Determine the (X, Y) coordinate at the center of the cell enclosing the given text.  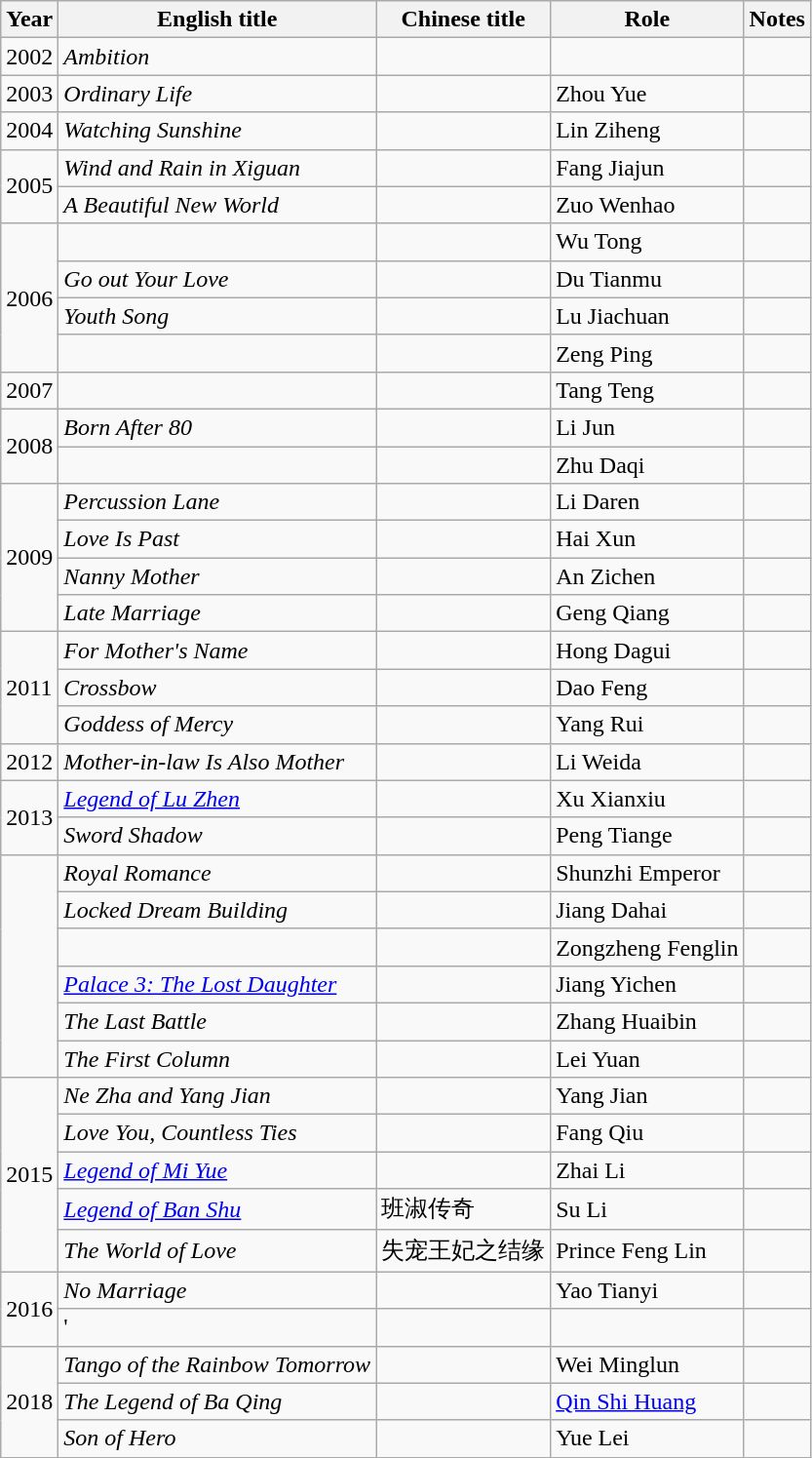
An Zichen (647, 576)
失宠王妃之结缘 (464, 1250)
Born After 80 (217, 427)
Legend of Lu Zhen (217, 799)
Late Marriage (217, 613)
Lu Jiachuan (647, 316)
Go out Your Love (217, 279)
Prince Feng Lin (647, 1250)
Jiang Dahai (647, 910)
Zhai Li (647, 1170)
Geng Qiang (647, 613)
The Last Battle (217, 1021)
No Marriage (217, 1290)
2016 (29, 1309)
Yang Rui (647, 725)
Zhu Daqi (647, 465)
Ambition (217, 57)
Zongzheng Fenglin (647, 947)
2013 (29, 817)
Lin Ziheng (647, 131)
Ne Zha and Yang Jian (217, 1096)
2011 (29, 688)
Du Tianmu (647, 279)
A Beautiful New World (217, 205)
Jiang Yichen (647, 984)
Year (29, 20)
Tango of the Rainbow Tomorrow (217, 1364)
Love You, Countless Ties (217, 1133)
Percussion Lane (217, 502)
The First Column (217, 1058)
Love Is Past (217, 539)
For Mother's Name (217, 650)
' (217, 1327)
Peng Tiange (647, 836)
2002 (29, 57)
2005 (29, 186)
Hai Xun (647, 539)
Zeng Ping (647, 353)
Sword Shadow (217, 836)
Goddess of Mercy (217, 725)
Mother-in-law Is Also Mother (217, 762)
Zhang Huaibin (647, 1021)
Yang Jian (647, 1096)
The World of Love (217, 1250)
Su Li (647, 1209)
The Legend of Ba Qing (217, 1401)
Yao Tianyi (647, 1290)
Wu Tong (647, 242)
2006 (29, 297)
2008 (29, 446)
2007 (29, 390)
班淑传奇 (464, 1209)
2018 (29, 1401)
Role (647, 20)
Chinese title (464, 20)
Tang Teng (647, 390)
Li Jun (647, 427)
Watching Sunshine (217, 131)
Legend of Ban Shu (217, 1209)
Fang Jiajun (647, 168)
2015 (29, 1174)
Fang Qiu (647, 1133)
Crossbow (217, 688)
Yue Lei (647, 1438)
Xu Xianxiu (647, 799)
Dao Feng (647, 688)
Notes (777, 20)
Wei Minglun (647, 1364)
2009 (29, 558)
Qin Shi Huang (647, 1401)
English title (217, 20)
Legend of Mi Yue (217, 1170)
Shunzhi Emperor (647, 873)
2003 (29, 94)
Li Weida (647, 762)
Royal Romance (217, 873)
2004 (29, 131)
Youth Song (217, 316)
Wind and Rain in Xiguan (217, 168)
Li Daren (647, 502)
Nanny Mother (217, 576)
Lei Yuan (647, 1058)
Son of Hero (217, 1438)
Ordinary Life (217, 94)
Palace 3: The Lost Daughter (217, 984)
2012 (29, 762)
Hong Dagui (647, 650)
Zuo Wenhao (647, 205)
Locked Dream Building (217, 910)
Zhou Yue (647, 94)
